Pinpoint the cell where the given text exists, returning its [x, y] midpoint coordinate. 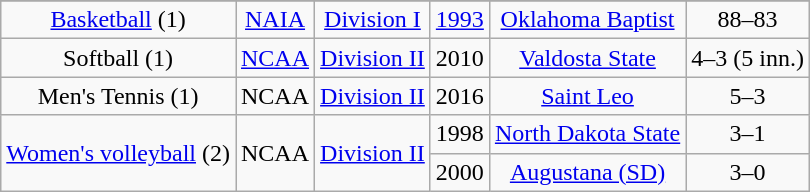
3–0 [748, 172]
3–1 [748, 134]
2010 [460, 58]
1993 [460, 20]
5–3 [748, 96]
1998 [460, 134]
2016 [460, 96]
Valdosta State [587, 58]
Division I [373, 20]
2000 [460, 172]
88–83 [748, 20]
North Dakota State [587, 134]
Women's volleyball (2) [118, 153]
Saint Leo [587, 96]
Softball (1) [118, 58]
NAIA [276, 20]
Men's Tennis (1) [118, 96]
Augustana (SD) [587, 172]
Basketball (1) [118, 20]
Oklahoma Baptist [587, 20]
4–3 (5 inn.) [748, 58]
